Detect which cell encompasses the target text, then output its [X, Y] center coordinate. 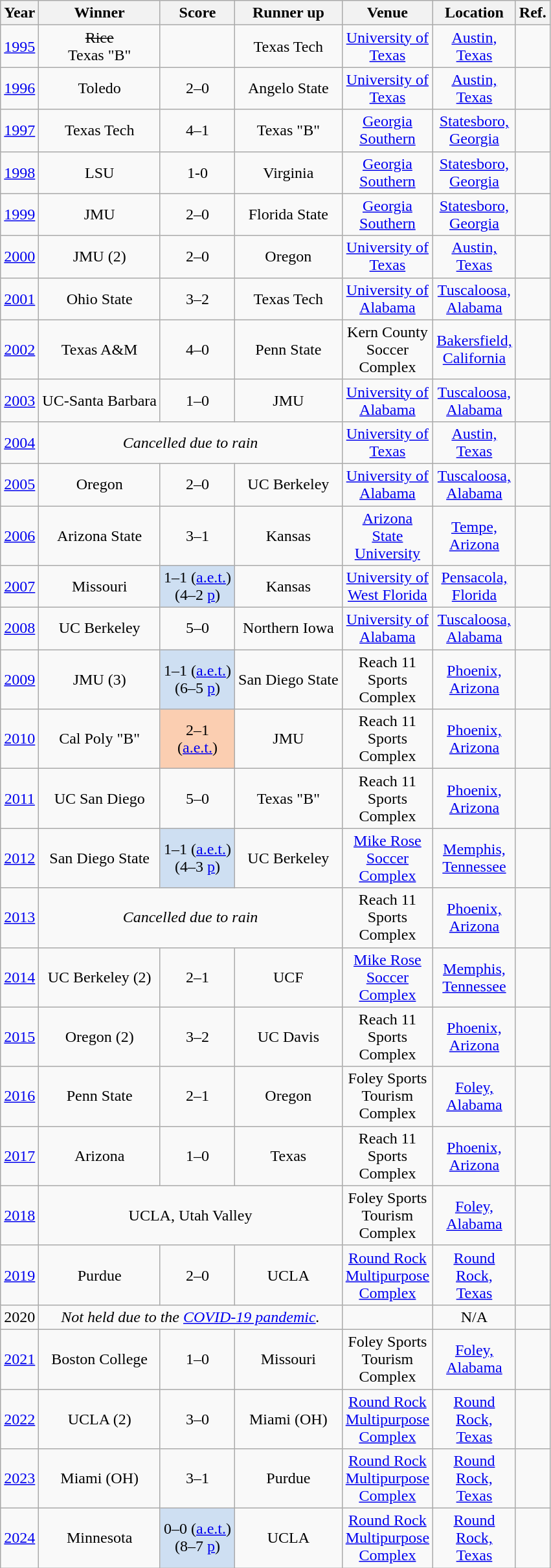
JMU (3) [100, 679]
Pensacola,Florida [475, 586]
2010 [19, 739]
Northern Iowa [289, 629]
University of West Florida [387, 586]
1-0 [197, 172]
2024 [19, 1538]
2008 [19, 629]
Angelo State [289, 88]
4–1 [197, 131]
Winner [100, 13]
3–0 [197, 1419]
Ohio State [100, 299]
Texas [289, 1156]
2020 [19, 1317]
Florida State [289, 215]
2021 [19, 1359]
Not held due to the COVID-19 pandemic. [190, 1317]
Kern County Soccer Complex [387, 349]
2009 [19, 679]
2005 [19, 484]
1998 [19, 172]
2018 [19, 1215]
1999 [19, 215]
RiceTexas "B" [100, 47]
2007 [19, 586]
Minnesota [100, 1538]
UCLA, Utah Valley [190, 1215]
2017 [19, 1156]
0–0 (a.e.t.)(8–7 p) [197, 1538]
2013 [19, 918]
4–0 [197, 349]
Virginia [289, 172]
Boston College [100, 1359]
2004 [19, 443]
Arizona [100, 1156]
1–1 (a.e.t.)(4–3 p) [197, 858]
Tempe,Arizona [475, 536]
2001 [19, 299]
2022 [19, 1419]
LSU [100, 172]
Oregon (2) [100, 1037]
2014 [19, 977]
Year [19, 13]
2003 [19, 400]
Arizona State [100, 536]
JMU (2) [100, 256]
Arizona State University [387, 536]
2016 [19, 1096]
UCF [289, 977]
2015 [19, 1037]
2011 [19, 799]
UC Davis [289, 1037]
2–1(a.e.t.) [197, 739]
2019 [19, 1275]
UC-Santa Barbara [100, 400]
Runner up [289, 13]
Toledo [100, 88]
1–1 (a.e.t.)(6–5 p) [197, 679]
UC San Diego [100, 799]
2006 [19, 536]
Score [197, 13]
N/A [475, 1317]
2012 [19, 858]
Texas A&M [100, 349]
1995 [19, 47]
2023 [19, 1479]
2000 [19, 256]
UCLA (2) [100, 1419]
UC Berkeley (2) [100, 977]
Location [475, 13]
1996 [19, 88]
1–1 (a.e.t.)(4–2 p) [197, 586]
Cal Poly "B" [100, 739]
2002 [19, 349]
1997 [19, 131]
Bakersfield,California [475, 349]
Venue [387, 13]
Ref. [532, 13]
